From the cell containing the given text, extract its center point as (x, y) coordinate. 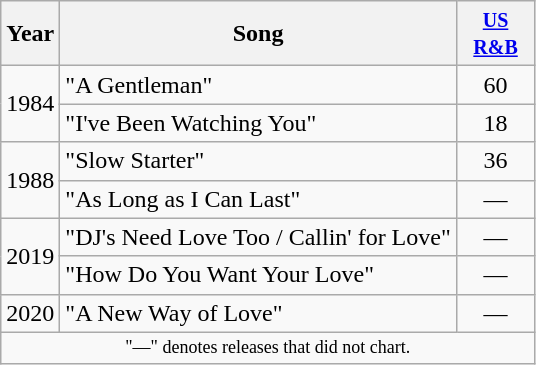
"Slow Starter" (258, 161)
2020 (30, 313)
2019 (30, 256)
36 (496, 161)
Song (258, 34)
1988 (30, 180)
"How Do You Want Your Love" (258, 275)
US R&B (496, 34)
60 (496, 85)
Year (30, 34)
"As Long as I Can Last" (258, 199)
"I've Been Watching You" (258, 123)
18 (496, 123)
"A Gentleman" (258, 85)
"A New Way of Love" (258, 313)
1984 (30, 104)
"—" denotes releases that did not chart. (268, 348)
"DJ's Need Love Too / Callin' for Love" (258, 237)
